From the cell containing the given text, extract its center point as [x, y] coordinate. 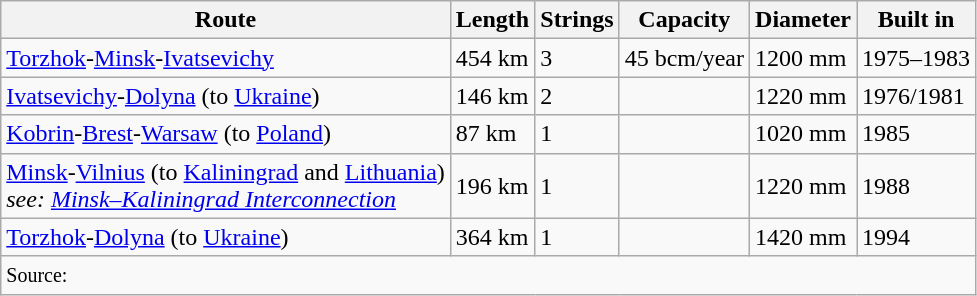
1994 [916, 237]
1020 mm [804, 134]
Strings [577, 20]
Torzhok-Dolyna (to Ukraine) [226, 237]
2 [577, 96]
Capacity [684, 20]
146 km [492, 96]
Source: [488, 275]
Route [226, 20]
1200 mm [804, 58]
196 km [492, 186]
45 bcm/year [684, 58]
1420 mm [804, 237]
Minsk-Vilnius (to Kaliningrad and Lithuania) see: Minsk–Kaliningrad Interconnection [226, 186]
Torzhok-Minsk-Ivatsevichy [226, 58]
Diameter [804, 20]
1976/1981 [916, 96]
364 km [492, 237]
87 km [492, 134]
1988 [916, 186]
Length [492, 20]
Kobrin-Brest-Warsaw (to Poland) [226, 134]
1985 [916, 134]
1975–1983 [916, 58]
Built in [916, 20]
Ivatsevichy-Dolyna (to Ukraine) [226, 96]
454 km [492, 58]
3 [577, 58]
